Output the (x, y) coordinate of the center of the cell containing the given text.  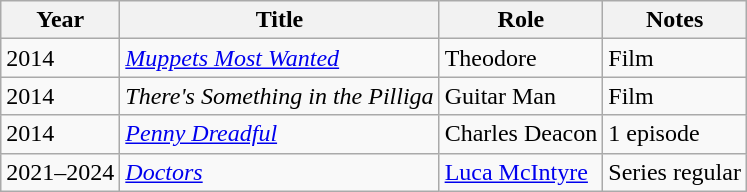
Charles Deacon (521, 134)
Penny Dreadful (280, 134)
Role (521, 20)
Theodore (521, 58)
There's Something in the Pilliga (280, 96)
Year (60, 20)
Luca McIntyre (521, 172)
1 episode (675, 134)
Guitar Man (521, 96)
2021–2024 (60, 172)
Title (280, 20)
Notes (675, 20)
Muppets Most Wanted (280, 58)
Series regular (675, 172)
Doctors (280, 172)
